Output the (X, Y) coordinate of the center of the cell containing the given text.  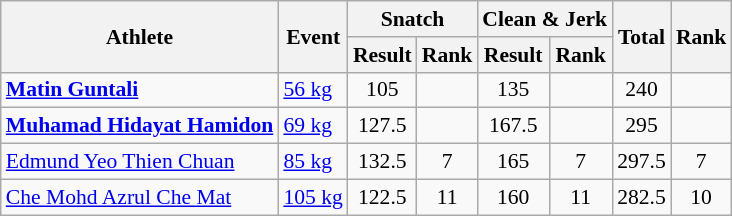
240 (642, 90)
85 kg (312, 162)
Athlete (140, 36)
105 kg (312, 197)
10 (702, 197)
Clean & Jerk (544, 19)
160 (513, 197)
Che Mohd Azrul Che Mat (140, 197)
295 (642, 126)
56 kg (312, 90)
Event (312, 36)
135 (513, 90)
Total (642, 36)
Muhamad Hidayat Hamidon (140, 126)
Edmund Yeo Thien Chuan (140, 162)
297.5 (642, 162)
132.5 (382, 162)
165 (513, 162)
105 (382, 90)
122.5 (382, 197)
Snatch (412, 19)
127.5 (382, 126)
Matin Guntali (140, 90)
167.5 (513, 126)
69 kg (312, 126)
282.5 (642, 197)
